Provide the (x, y) coordinate of the cell's center where the given text is located.  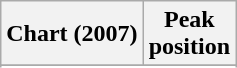
Peakposition (189, 34)
Chart (2007) (72, 34)
